Return [x, y] of the center of cell containing provided text 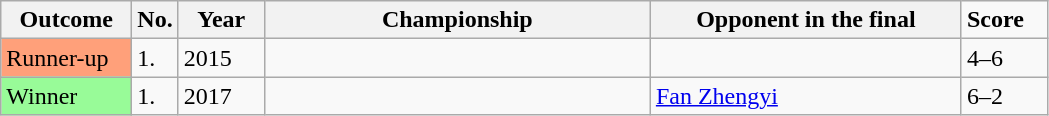
6–2 [1004, 96]
Score [1004, 20]
Winner [66, 96]
Runner-up [66, 58]
Fan Zhengyi [806, 96]
2015 [221, 58]
No. [155, 20]
Opponent in the final [806, 20]
4–6 [1004, 58]
Year [221, 20]
Outcome [66, 20]
2017 [221, 96]
Championship [457, 20]
